Return the (x, y) coordinate for the center point of the cell that contains the specified text.  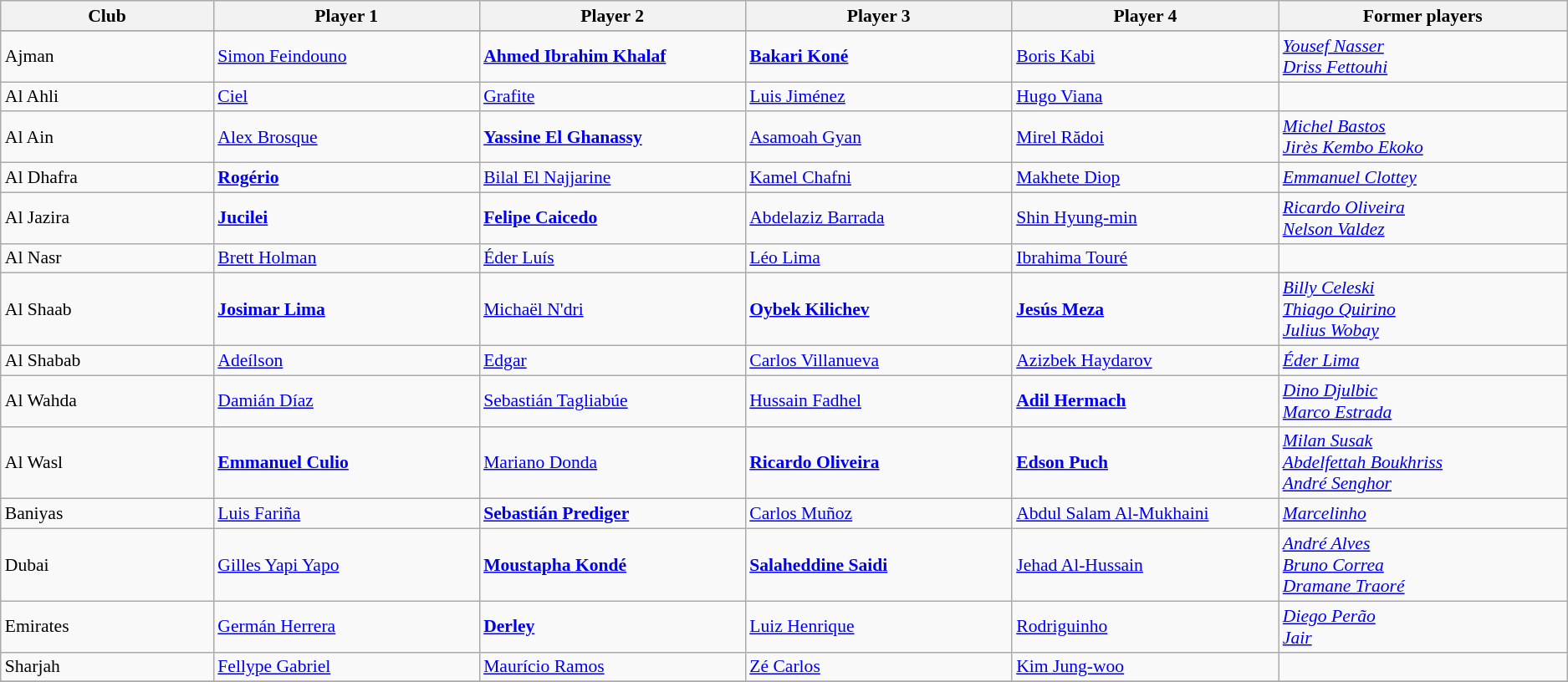
Asamoah Gyan (878, 137)
Yassine El Ghanassy (612, 137)
Emmanuel Clottey (1423, 178)
Adil Hermach (1146, 401)
Player 2 (612, 16)
Ciel (346, 97)
Emmanuel Culio (346, 463)
Abdul Salam Al-Mukhaini (1146, 514)
Bakari Koné (878, 57)
Luiz Henrique (878, 627)
Al Ahli (107, 97)
Shin Hyung-min (1146, 217)
Josimar Lima (346, 309)
Grafite (612, 97)
Al Shaab (107, 309)
Dubai (107, 565)
Luis Jiménez (878, 97)
Jesús Meza (1146, 309)
Damián Díaz (346, 401)
Abdelaziz Barrada (878, 217)
Hussain Fadhel (878, 401)
Derley (612, 627)
Kamel Chafni (878, 178)
Al Wasl (107, 463)
Brett Holman (346, 258)
Bilal El Najjarine (612, 178)
Yousef Nasser Driss Fettouhi (1423, 57)
Club (107, 16)
Léo Lima (878, 258)
Azizbek Haydarov (1146, 361)
Milan Susak Abdelfettah Boukhriss André Senghor (1423, 463)
Jehad Al-Hussain (1146, 565)
Carlos Villanueva (878, 361)
Al Jazira (107, 217)
Kim Jung-woo (1146, 667)
Felipe Caicedo (612, 217)
Alex Brosque (346, 137)
Sebastián Tagliabúe (612, 401)
Oybek Kilichev (878, 309)
Dino Djulbic Marco Estrada (1423, 401)
Player 1 (346, 16)
Player 3 (878, 16)
Ricardo Oliveira (878, 463)
Former players (1423, 16)
Germán Herrera (346, 627)
Al Shabab (107, 361)
Jucilei (346, 217)
Baniyas (107, 514)
Sebastián Prediger (612, 514)
Player 4 (1146, 16)
Moustapha Kondé (612, 565)
Gilles Yapi Yapo (346, 565)
Maurício Ramos (612, 667)
Adeílson (346, 361)
Al Ain (107, 137)
Boris Kabi (1146, 57)
Billy Celeski Thiago Quirino Julius Wobay (1423, 309)
Simon Feindouno (346, 57)
Makhete Diop (1146, 178)
Diego Perão Jair (1423, 627)
Ahmed Ibrahim Khalaf (612, 57)
Edson Puch (1146, 463)
Salaheddine Saidi (878, 565)
Mariano Donda (612, 463)
Marcelinho (1423, 514)
Carlos Muñoz (878, 514)
Edgar (612, 361)
Michaël N'dri (612, 309)
Zé Carlos (878, 667)
Éder Lima (1423, 361)
Hugo Viana (1146, 97)
Mirel Rădoi (1146, 137)
Rodriguinho (1146, 627)
Luis Fariña (346, 514)
Rogério (346, 178)
Ajman (107, 57)
Ricardo Oliveira Nelson Valdez (1423, 217)
Al Wahda (107, 401)
Emirates (107, 627)
Al Nasr (107, 258)
Sharjah (107, 667)
Ibrahima Touré (1146, 258)
Éder Luís (612, 258)
André Alves Bruno Correa Dramane Traoré (1423, 565)
Michel Bastos Jirès Kembo Ekoko (1423, 137)
Fellype Gabriel (346, 667)
Al Dhafra (107, 178)
